From the cell containing the given text, extract its center point as (x, y) coordinate. 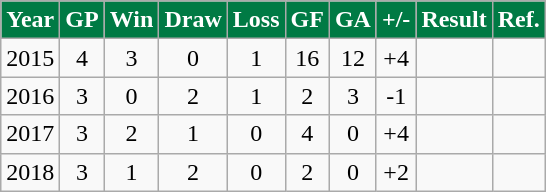
GP (82, 20)
2017 (30, 134)
GA (352, 20)
2015 (30, 58)
Year (30, 20)
Result (454, 20)
2018 (30, 172)
16 (307, 58)
Win (132, 20)
Ref. (518, 20)
2016 (30, 96)
-1 (396, 96)
Loss (256, 20)
+/- (396, 20)
+2 (396, 172)
12 (352, 58)
GF (307, 20)
Draw (193, 20)
